Determine the [x, y] coordinate at the center of the cell enclosing the given text.  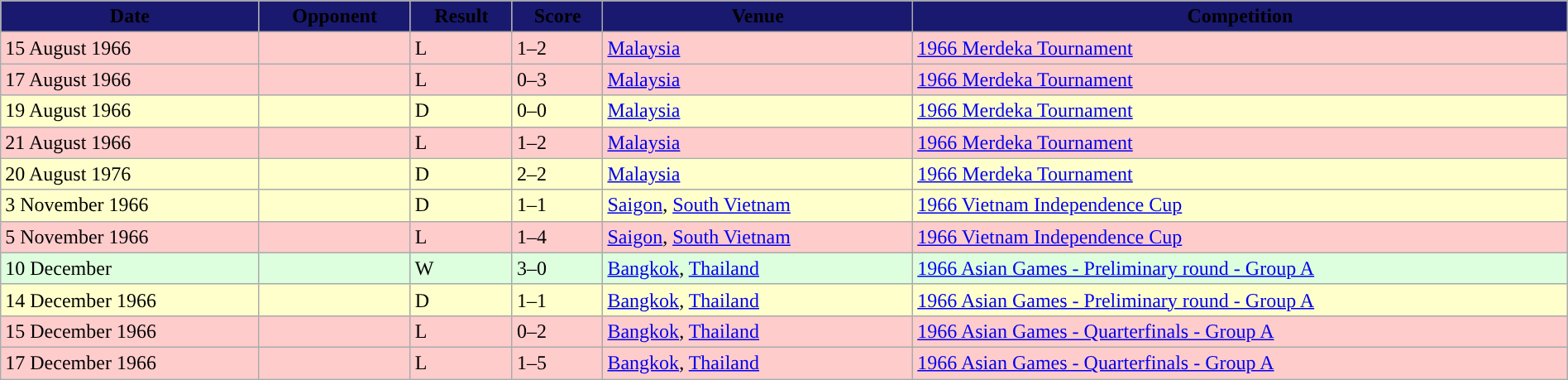
21 August 1966 [130, 142]
1–4 [557, 237]
0–2 [557, 331]
3–0 [557, 268]
0–0 [557, 111]
0–3 [557, 79]
10 December [130, 268]
3 November 1966 [130, 205]
17 December 1966 [130, 363]
W [461, 268]
Result [461, 17]
1–5 [557, 363]
14 December 1966 [130, 300]
Score [557, 17]
19 August 1966 [130, 111]
17 August 1966 [130, 79]
Date [130, 17]
Competition [1241, 17]
15 August 1966 [130, 48]
20 August 1976 [130, 174]
Venue [758, 17]
15 December 1966 [130, 331]
Opponent [334, 17]
5 November 1966 [130, 237]
2–2 [557, 174]
